Capture the cell that displays the provided text and extract its [x, y] central coordinate. 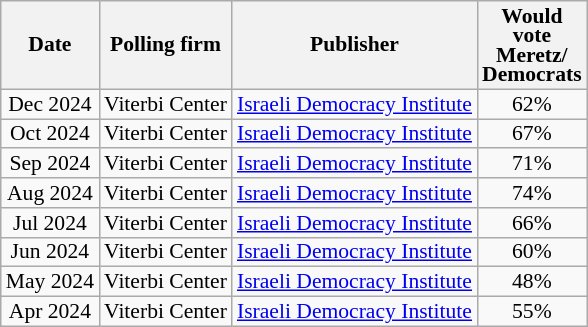
60% [532, 252]
Apr 2024 [50, 312]
66% [532, 223]
Polling firm [166, 45]
67% [532, 134]
May 2024 [50, 282]
Oct 2024 [50, 134]
Date [50, 45]
55% [532, 312]
48% [532, 282]
Dec 2024 [50, 104]
Jul 2024 [50, 223]
WouldvoteMeretz/Democrats [532, 45]
62% [532, 104]
Sep 2024 [50, 164]
Jun 2024 [50, 252]
Aug 2024 [50, 193]
74% [532, 193]
Publisher [354, 45]
71% [532, 164]
